Identify which cell holds the provided text, then report its (x, y) central coordinate. 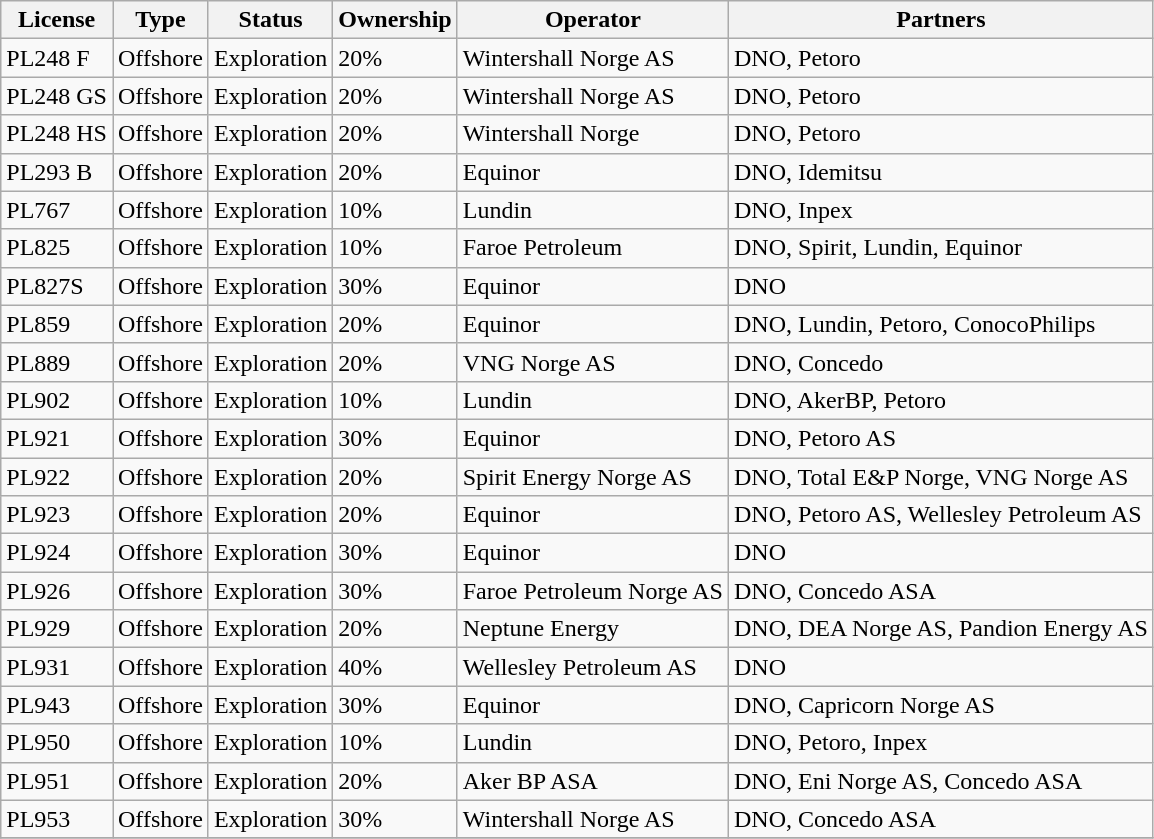
PL825 (57, 248)
Spirit Energy Norge AS (592, 477)
DNO, Petoro AS, Wellesley Petroleum AS (942, 515)
PL248 GS (57, 96)
PL929 (57, 629)
Type (160, 20)
Faroe Petroleum (592, 248)
PL922 (57, 477)
PL248 F (57, 58)
DNO, Total E&P Norge, VNG Norge AS (942, 477)
PL902 (57, 400)
Operator (592, 20)
PL926 (57, 591)
PL924 (57, 553)
DNO, Eni Norge AS, Concedo ASA (942, 781)
DNO, Capricorn Norge AS (942, 705)
PL953 (57, 819)
PL921 (57, 438)
DNO, Spirit, Lundin, Equinor (942, 248)
PL827S (57, 286)
PL931 (57, 667)
DNO, Concedo (942, 362)
Aker BP ASA (592, 781)
DNO, DEA Norge AS, Pandion Energy AS (942, 629)
License (57, 20)
DNO, Idemitsu (942, 172)
40% (395, 667)
PL951 (57, 781)
PL767 (57, 210)
DNO, Inpex (942, 210)
Faroe Petroleum Norge AS (592, 591)
Status (270, 20)
PL248 HS (57, 134)
VNG Norge AS (592, 362)
PL950 (57, 743)
DNO, Petoro AS (942, 438)
Ownership (395, 20)
DNO, Petoro, Inpex (942, 743)
DNO, Lundin, Petoro, ConocoPhilips (942, 324)
Partners (942, 20)
PL923 (57, 515)
PL943 (57, 705)
DNO, AkerBP, Petoro (942, 400)
Wintershall Norge (592, 134)
PL889 (57, 362)
Wellesley Petroleum AS (592, 667)
Neptune Energy (592, 629)
PL293 B (57, 172)
PL859 (57, 324)
